Find where the given text appears and provide that cell's center as [X, Y] coordinate. 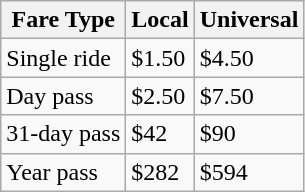
31-day pass [64, 134]
$2.50 [160, 96]
$594 [249, 172]
$4.50 [249, 58]
Day pass [64, 96]
$42 [160, 134]
Year pass [64, 172]
$282 [160, 172]
Universal [249, 20]
$90 [249, 134]
Single ride [64, 58]
$7.50 [249, 96]
Fare Type [64, 20]
$1.50 [160, 58]
Local [160, 20]
